Locate the cell with the specified text and output its [X, Y] center coordinate. 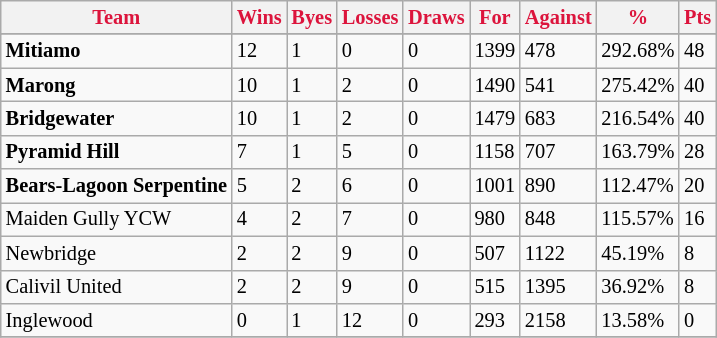
541 [558, 85]
163.79% [638, 152]
Losses [370, 17]
1490 [495, 85]
6 [370, 186]
1122 [558, 253]
13.58% [638, 320]
20 [698, 186]
293 [495, 320]
Against [558, 17]
Newbridge [116, 253]
1479 [495, 118]
112.47% [638, 186]
Pts [698, 17]
980 [495, 219]
683 [558, 118]
28 [698, 152]
Calivil United [116, 287]
1399 [495, 51]
1158 [495, 152]
Marong [116, 85]
Bridgewater [116, 118]
For [495, 17]
216.54% [638, 118]
Mitiamo [116, 51]
4 [260, 219]
515 [495, 287]
Team [116, 17]
Wins [260, 17]
2158 [558, 320]
Inglewood [116, 320]
36.92% [638, 287]
848 [558, 219]
115.57% [638, 219]
Draws [436, 17]
45.19% [638, 253]
Pyramid Hill [116, 152]
292.68% [638, 51]
Byes [311, 17]
1001 [495, 186]
Bears-Lagoon Serpentine [116, 186]
707 [558, 152]
16 [698, 219]
890 [558, 186]
Maiden Gully YCW [116, 219]
275.42% [638, 85]
478 [558, 51]
507 [495, 253]
48 [698, 51]
1395 [558, 287]
% [638, 17]
